Pinpoint the cell where the given text exists, returning its (X, Y) midpoint coordinate. 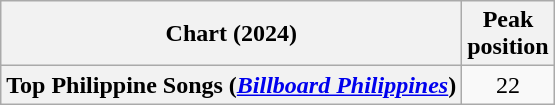
Chart (2024) (232, 34)
Peakposition (508, 34)
Top Philippine Songs (Billboard Philippines) (232, 85)
22 (508, 85)
